Find where the given text appears and provide that cell's center as (X, Y) coordinate. 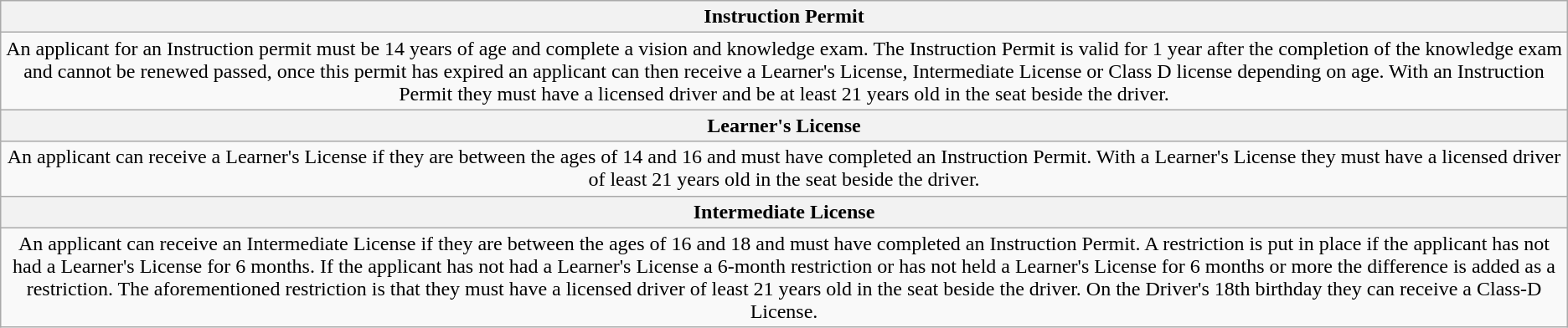
Intermediate License (784, 212)
Learner's License (784, 126)
Instruction Permit (784, 17)
